Detect which cell encompasses the target text, then output its [X, Y] center coordinate. 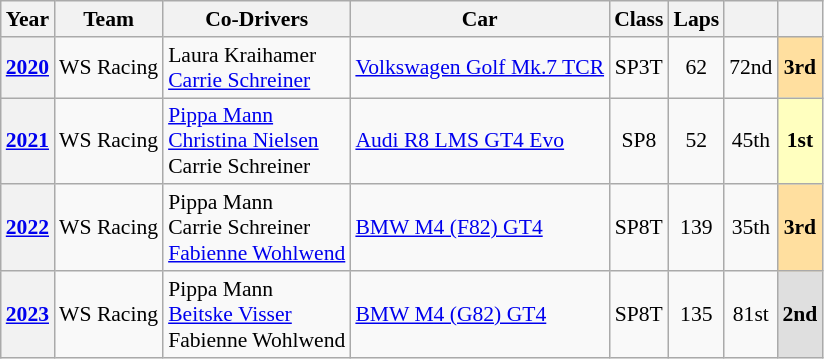
2022 [28, 228]
52 [696, 142]
Class [638, 19]
SP3T [638, 68]
1st [800, 142]
Volkswagen Golf Mk.7 TCR [480, 68]
Audi R8 LMS GT4 Evo [480, 142]
45th [750, 142]
BMW M4 (F82) GT4 [480, 228]
Pippa Mann Beitske Visser Fabienne Wohlwend [256, 314]
2nd [800, 314]
BMW M4 (G82) GT4 [480, 314]
Pippa Mann Christina Nielsen Carrie Schreiner [256, 142]
Car [480, 19]
62 [696, 68]
Laura Kraihamer Carrie Schreiner [256, 68]
2020 [28, 68]
Laps [696, 19]
SP8 [638, 142]
Year [28, 19]
135 [696, 314]
Team [108, 19]
139 [696, 228]
35th [750, 228]
Co-Drivers [256, 19]
2021 [28, 142]
72nd [750, 68]
2023 [28, 314]
81st [750, 314]
Pippa Mann Carrie Schreiner Fabienne Wohlwend [256, 228]
